Output the (X, Y) coordinate of the center of the cell containing the given text.  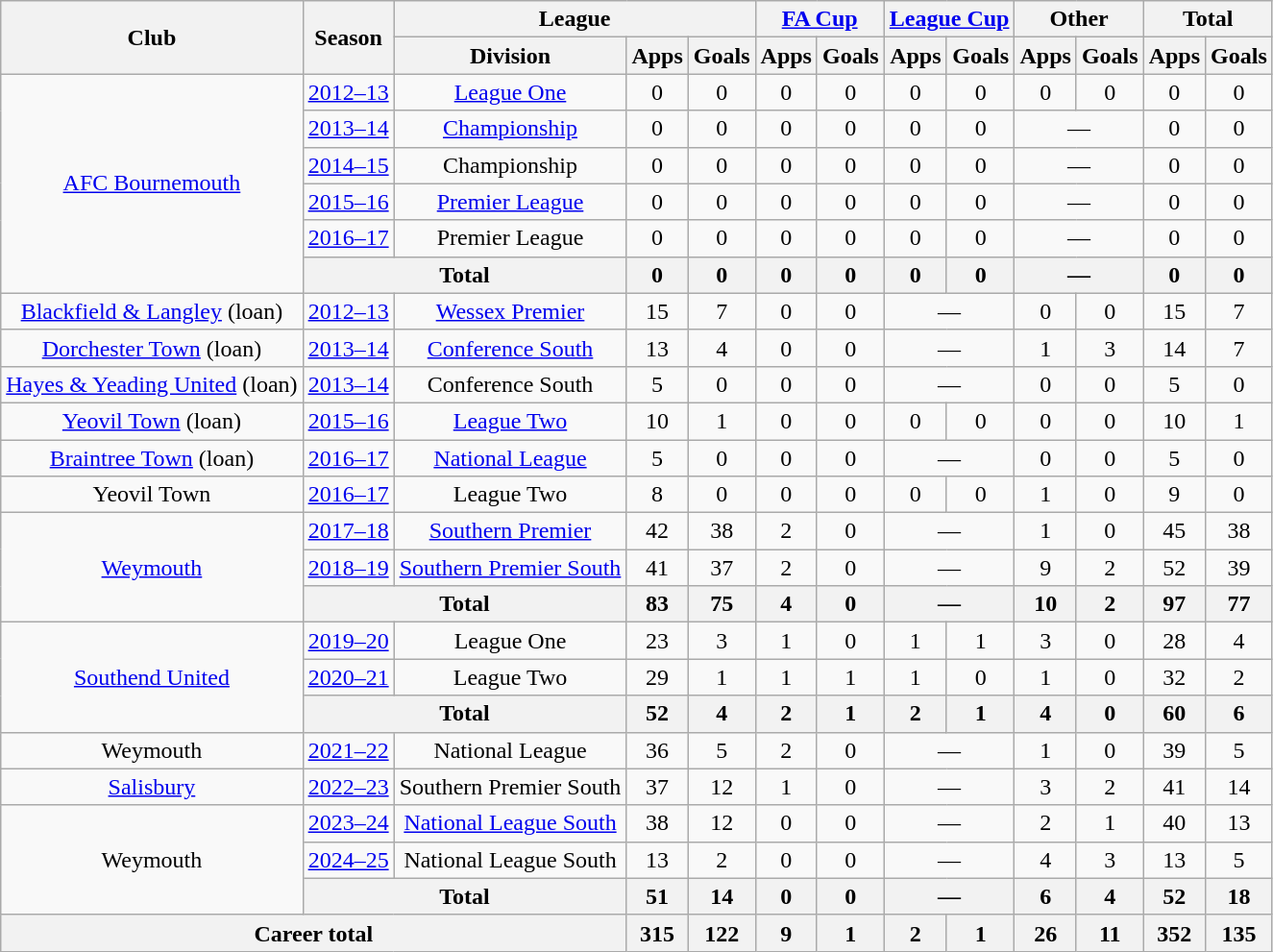
83 (657, 604)
Yeovil Town (152, 495)
2021–22 (348, 750)
2024–25 (348, 860)
122 (722, 933)
42 (657, 531)
51 (657, 896)
Hayes & Yeading United (loan) (152, 384)
11 (1110, 933)
2014–15 (348, 165)
League Cup (949, 19)
Other (1079, 19)
29 (657, 677)
AFC Bournemouth (152, 183)
45 (1174, 531)
2020–21 (348, 677)
Blackfield & Langley (loan) (152, 311)
32 (1174, 677)
23 (657, 641)
352 (1174, 933)
77 (1239, 604)
26 (1045, 933)
36 (657, 750)
Braintree Town (loan) (152, 458)
Dorchester Town (loan) (152, 348)
2022–23 (348, 787)
2019–20 (348, 641)
Southern Premier (510, 531)
2023–24 (348, 823)
League (575, 19)
FA Cup (820, 19)
97 (1174, 604)
Club (152, 37)
8 (657, 495)
75 (722, 604)
Wessex Premier (510, 311)
2017–18 (348, 531)
Southend United (152, 677)
18 (1239, 896)
28 (1174, 641)
Career total (313, 933)
Season (348, 37)
2018–19 (348, 568)
Division (510, 56)
135 (1239, 933)
Salisbury (152, 787)
60 (1174, 714)
315 (657, 933)
40 (1174, 823)
Yeovil Town (loan) (152, 421)
